Provide the (x, y) coordinate of the cell's center where the given text is located.  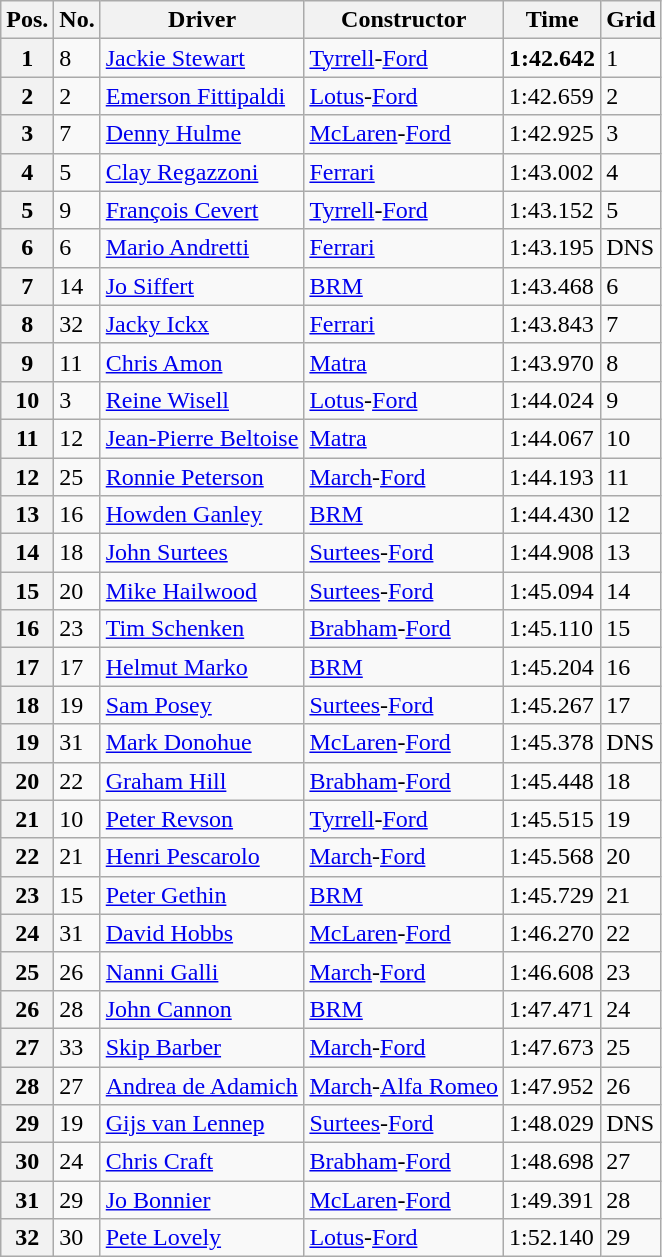
Sam Posey (202, 705)
Mark Donohue (202, 743)
David Hobbs (202, 933)
1:47.673 (552, 1047)
Skip Barber (202, 1047)
Helmut Marko (202, 667)
1:43.468 (552, 286)
1:42.659 (552, 96)
1:43.152 (552, 210)
1:47.471 (552, 1009)
Pos. (28, 20)
Tim Schenken (202, 629)
Andrea de Adamich (202, 1085)
1:42.925 (552, 134)
1:42.642 (552, 58)
33 (77, 1047)
Jacky Ickx (202, 324)
1:44.193 (552, 477)
1:45.378 (552, 743)
1:45.729 (552, 895)
John Surtees (202, 553)
1:49.391 (552, 1200)
Constructor (404, 20)
Time (552, 20)
1:46.608 (552, 971)
1:45.515 (552, 819)
Mike Hailwood (202, 591)
Clay Regazzoni (202, 172)
Nanni Galli (202, 971)
Driver (202, 20)
1:46.270 (552, 933)
Reine Wisell (202, 400)
Howden Ganley (202, 515)
1:45.204 (552, 667)
1:43.970 (552, 362)
Peter Revson (202, 819)
1:44.430 (552, 515)
1:43.195 (552, 248)
Jackie Stewart (202, 58)
1:44.067 (552, 438)
Denny Hulme (202, 134)
1:45.448 (552, 781)
Chris Craft (202, 1162)
Jean-Pierre Beltoise (202, 438)
Graham Hill (202, 781)
Grid (631, 20)
1:43.843 (552, 324)
Mario Andretti (202, 248)
1:43.002 (552, 172)
1:45.094 (552, 591)
1:45.267 (552, 705)
Ronnie Peterson (202, 477)
1:44.024 (552, 400)
1:47.952 (552, 1085)
Jo Siffert (202, 286)
Henri Pescarolo (202, 857)
1:45.110 (552, 629)
Chris Amon (202, 362)
Jo Bonnier (202, 1200)
1:45.568 (552, 857)
No. (77, 20)
1:48.698 (552, 1162)
Pete Lovely (202, 1238)
Peter Gethin (202, 895)
1:48.029 (552, 1124)
John Cannon (202, 1009)
Emerson Fittipaldi (202, 96)
Gijs van Lennep (202, 1124)
March-Alfa Romeo (404, 1085)
François Cevert (202, 210)
1:44.908 (552, 553)
1:52.140 (552, 1238)
